Find where the given text appears and provide that cell's center as (X, Y) coordinate. 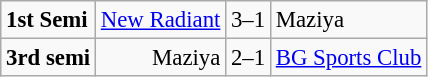
3–1 (248, 20)
3rd semi (48, 58)
2–1 (248, 58)
BG Sports Club (348, 58)
New Radiant (161, 20)
1st Semi (48, 20)
